Provide the [X, Y] coordinate of the cell's center where the given text is located.  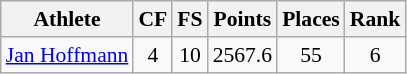
10 [190, 55]
Points [242, 19]
2567.6 [242, 55]
55 [311, 55]
Places [311, 19]
Jan Hoffmann [68, 55]
Rank [376, 19]
Athlete [68, 19]
FS [190, 19]
6 [376, 55]
CF [152, 19]
4 [152, 55]
